Identify which cell holds the provided text, then report its [X, Y] central coordinate. 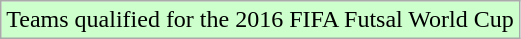
Teams qualified for the 2016 FIFA Futsal World Cup [260, 20]
